For the text-containing cell, return its midpoint in (x, y) coordinate format. 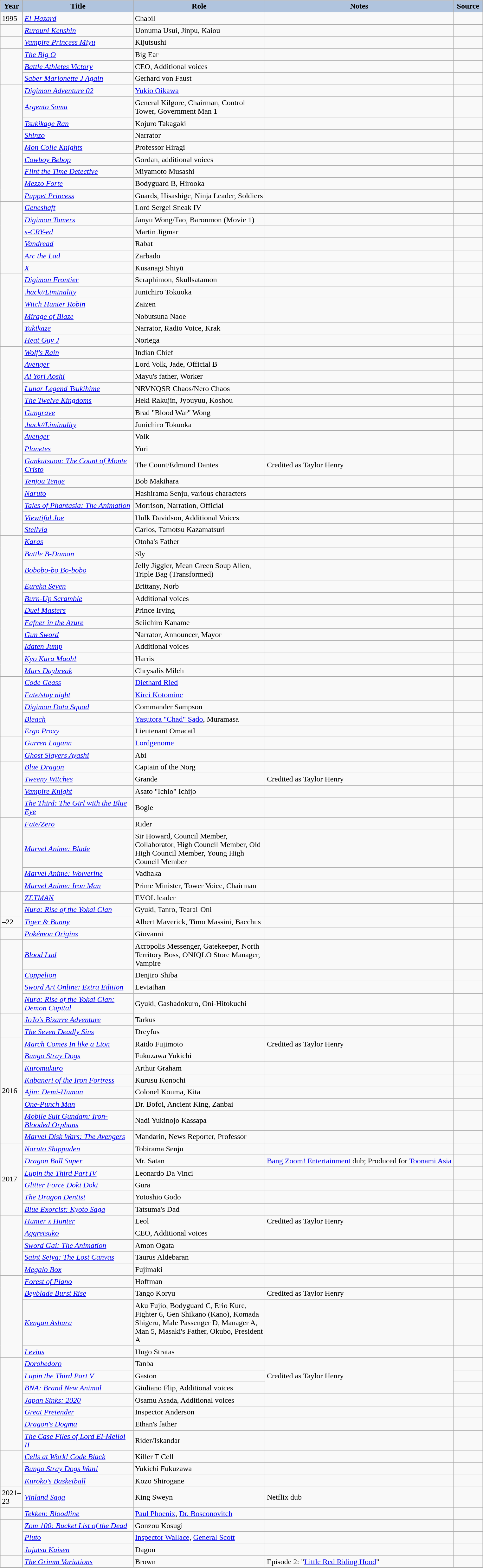
Lunar Legend Tsukihime (78, 389)
Tango Koryu (199, 1293)
Kabaneri of the Iron Fortress (78, 1080)
X (78, 268)
Idaten Jump (78, 647)
Mobile Suit Gundam: Iron-Blooded Orphans (78, 1120)
Kojuro Takagaki (199, 123)
Yuri (199, 449)
Mezzo Forte (78, 184)
Naruto (78, 493)
Dragon's Dogma (78, 1424)
The Seven Deadly Sins (78, 1032)
Nobutsuna Naoe (199, 316)
Planetes (78, 449)
Hulk Davidson, Additional Voices (199, 517)
Gordan, additional voices (199, 159)
One-Punch Man (78, 1104)
Heki Rakujin, Jyouyuu, Koshou (199, 401)
Gaston (199, 1376)
Hoffman (199, 1281)
Dreyfus (199, 1032)
Hashirama Senju, various characters (199, 493)
Tekken: Bloodline (78, 1514)
Title (78, 6)
Year (11, 6)
JoJo's Bizarre Adventure (78, 1020)
Vampire Knight (78, 791)
Commander Sampson (199, 707)
Indian Chief (199, 352)
Kuromukuro (78, 1068)
Bleach (78, 719)
Abi (199, 755)
Kijutsushi (199, 42)
The Grimm Variations (78, 1562)
Battle B-Daman (78, 554)
Gonzou Kosugi (199, 1526)
Blue Dragon (78, 767)
Rurouni Kenshin (78, 30)
Dagon (199, 1550)
Chabil (199, 18)
Bob Makihara (199, 481)
Vadhaka (199, 874)
Arc the Lad (78, 256)
The Big O (78, 54)
Zom 100: Bucket List of the Dead (78, 1526)
Lord Sergei Sneak IV (199, 208)
Geneshaft (78, 208)
Blue Exorcist: Kyoto Saga (78, 1209)
EVOL leader (199, 898)
Otoha's Father (199, 541)
Argento Soma (78, 107)
Seiichiro Kaname (199, 623)
Lord Volk, Jade, Official B (199, 364)
Leonardo Da Vinci (199, 1173)
Giuliano Flip, Additional voices (199, 1388)
Zaizen (199, 304)
Giovanni (199, 934)
Karas (78, 541)
Witch Hunter Robin (78, 304)
The Count/Edmund Dantes (199, 465)
Leol (199, 1221)
Killer T Cell (199, 1457)
Vandread (78, 244)
Mon Colle Knights (78, 147)
The Third: The Girl with the Blue Eye (78, 807)
Digimon Data Squad (78, 707)
BNA: Brand New Animal (78, 1388)
Aggretsuko (78, 1233)
Stellvia (78, 529)
Shinzo (78, 135)
Rider/Iskandar (199, 1440)
Yukikaze (78, 328)
The Twelve Kingdoms (78, 401)
Puppet Princess (78, 196)
Tiger & Bunny (78, 922)
Narrator (199, 135)
Duel Masters (78, 610)
2021–23 (11, 1497)
Pokémon Origins (78, 934)
Ai Yori Aoshi (78, 376)
Brad "Blood War" Wong (199, 413)
Burn-Up Scramble (78, 598)
Hunter x Hunter (78, 1221)
Paul Phoenix, Dr. Bosconovitch (199, 1514)
Morrison, Narration, Official (199, 505)
Netflix dub (359, 1497)
Marvel Anime: Wolverine (78, 874)
Janyu Wong/Tao, Baronmon (Movie 1) (199, 220)
Professor Hiragi (199, 147)
Inspector Anderson (199, 1412)
Bungo Stray Dogs Wan! (78, 1469)
Sly (199, 554)
Yasutora "Chad" Sado, Muramasa (199, 719)
Big Ear (199, 54)
Hugo Stratas (199, 1352)
Brown (199, 1562)
Nadi Yukinojo Kassapa (199, 1120)
Seraphimon, Skullsatamon (199, 280)
Heat Guy J (78, 340)
Volk (199, 437)
Kuroko's Basketball (78, 1481)
Kurusu Konochi (199, 1080)
Levius (78, 1352)
Ghost Slayers Ayashi (78, 755)
Denjiro Shiba (199, 975)
Kyo Kara Maoh! (78, 659)
Fukuzawa Yukichi (199, 1056)
Taurus Aldebaran (199, 1257)
Tobirama Senju (199, 1149)
Grande (199, 779)
Albert Maverick, Timo Massini, Bacchus (199, 922)
Sir Howard, Council Member, Collaborator, High Council Member, Old High Council Member, Young High Council Member (199, 849)
Harris (199, 659)
Yukio Oikawa (199, 91)
Osamu Asada, Additional voices (199, 1400)
Kengan Ashura (78, 1323)
Nura: Rise of the Yokai Clan (78, 910)
Gungrave (78, 413)
Marvel Disk Wars: The Avengers (78, 1137)
Uonuma Usui, Jinpu, Kaiou (199, 30)
Chrysalis Milch (199, 671)
Arthur Graham (199, 1068)
Brittany, Norb (199, 586)
Sword Art Online: Extra Edition (78, 987)
Mirage of Blaze (78, 316)
Gyuki, Tanro, Tearai-Oni (199, 910)
Tatsuma's Dad (199, 1209)
Megalo Box (78, 1269)
Vinland Saga (78, 1497)
2016 (11, 1091)
Marvel Anime: Iron Man (78, 886)
Fafner in the Azure (78, 623)
Role (199, 6)
Digimon Tamers (78, 220)
s-CRY-ed (78, 232)
Wolf's Rain (78, 352)
Raido Fujimoto (199, 1044)
Cells at Work! Code Black (78, 1457)
Rider (199, 824)
Kirei Kotomine (199, 695)
Dragon Ball Super (78, 1161)
Lupin the Third Part IV (78, 1173)
Glitter Force Doki Doki (78, 1185)
Flint the Time Detective (78, 172)
Cowboy Bebop (78, 159)
Code Geass (78, 683)
Asato "Ichio" Ichijo (199, 791)
Martin Jigmar (199, 232)
King Sweyn (199, 1497)
Miyamoto Musashi (199, 172)
ZETMAN (78, 898)
Ethan's father (199, 1424)
Digimon Frontier (78, 280)
Narrator, Announcer, Mayor (199, 635)
Tweeny Witches (78, 779)
Jelly Jiggler, Mean Green Soup Alien, Triple Bag (Transformed) (199, 570)
Tenjou Tenge (78, 481)
Dorohedoro (78, 1364)
Fujimaki (199, 1269)
Gankutsuou: The Count of Monte Cristo (78, 465)
Bungo Stray Dogs (78, 1056)
Saber Marionette J Again (78, 79)
Rabat (199, 244)
Battle Athletes Victory (78, 66)
Tsukikage Ran (78, 123)
The Case Files of Lord El-Melloi II (78, 1440)
Vampire Princess Miyu (78, 42)
Gura (199, 1185)
Pluto (78, 1538)
Viewtiful Joe (78, 517)
Nura: Rise of the Yokai Clan: Demon Capital (78, 1003)
Bodyguard B, Hirooka (199, 184)
2017 (11, 1179)
Prince Irving (199, 610)
Gyuki, Gashadokuro, Oni-Hitokuchi (199, 1003)
Gun Sword (78, 635)
–22 (11, 922)
Bobobo-bo Bo-bobo (78, 570)
General Kilgore, Chairman, Control Tower, Government Man 1 (199, 107)
Tanba (199, 1364)
Kusanagi Shiyū (199, 268)
Lordgenome (199, 743)
Ajin: Demi-Human (78, 1092)
Colonel Kouma, Kita (199, 1092)
Lieutenant Omacatl (199, 731)
Acropolis Messenger, Gatekeeper, North Territory Boss, ONIQLO Store Manager, Vampire (199, 954)
Japan Sinks: 2020 (78, 1400)
Inspector Wallace, General Scott (199, 1538)
Mayu's father, Worker (199, 376)
Mandarin, News Reporter, Professor (199, 1137)
Saint Seiya: The Lost Canvas (78, 1257)
Naruto Shippuden (78, 1149)
Diethard Ried (199, 683)
Lupin the Third Part V (78, 1376)
Coppelion (78, 975)
Fate/stay night (78, 695)
Bang Zoom! Entertainment dub; Produced for Toonami Asia (359, 1161)
Kozo Shirogane (199, 1481)
Episode 2: "Little Red Riding Hood" (359, 1562)
March Comes In like a Lion (78, 1044)
Eureka Seven (78, 586)
Great Pretender (78, 1412)
Marvel Anime: Blade (78, 849)
Mr. Satan (199, 1161)
Narrator, Radio Voice, Krak (199, 328)
Mars Daybreak (78, 671)
Gerhard von Faust (199, 79)
1995 (11, 18)
Source (468, 6)
Fate/Zero (78, 824)
Notes (359, 6)
Gurren Lagann (78, 743)
Guards, Hisashige, Ninja Leader, Soldiers (199, 196)
Captain of the Norg (199, 767)
Yukichi Fukuzawa (199, 1469)
El-Hazard (78, 18)
Forest of Piano (78, 1281)
Bogie (199, 807)
Zarbado (199, 256)
Noriega (199, 340)
Tarkus (199, 1020)
Digimon Adventure 02 (78, 91)
Beyblade Burst Rise (78, 1293)
Blood Lad (78, 954)
Carlos, Tamotsu Kazamatsuri (199, 529)
NRVNQSR Chaos/Nero Chaos (199, 389)
Tales of Phantasia: The Animation (78, 505)
Leviathan (199, 987)
Yotoshio Godo (199, 1197)
Ergo Proxy (78, 731)
Amon Ogata (199, 1245)
Dr. Bofoi, Ancient King, Zanbai (199, 1104)
Prime Minister, Tower Voice, Chairman (199, 886)
Jujutsu Kaisen (78, 1550)
Sword Gai: The Animation (78, 1245)
The Dragon Dentist (78, 1197)
